Find where the given text appears and provide that cell's center as (x, y) coordinate. 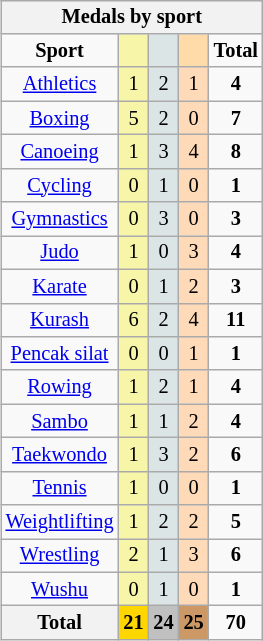
Rowing (60, 387)
Medals by sport (132, 17)
24 (164, 623)
Sport (60, 51)
Kurash (60, 320)
11 (236, 320)
Wushu (60, 589)
Gymnastics (60, 219)
Pencak silat (60, 354)
Sambo (60, 421)
21 (133, 623)
7 (236, 118)
70 (236, 623)
25 (194, 623)
Boxing (60, 118)
Weightlifting (60, 522)
Judo (60, 253)
8 (236, 152)
Athletics (60, 84)
Karate (60, 286)
Taekwondo (60, 455)
Canoeing (60, 152)
Tennis (60, 488)
Wrestling (60, 556)
Cycling (60, 185)
